Capture the cell that displays the provided text and extract its [x, y] central coordinate. 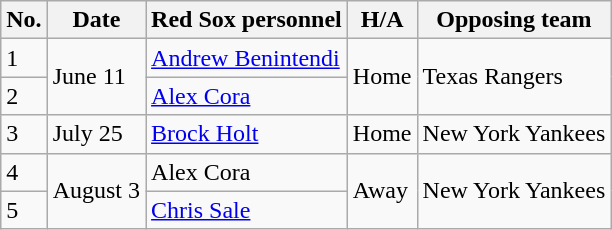
July 25 [96, 134]
Away [382, 191]
August 3 [96, 191]
Date [96, 20]
June 11 [96, 77]
5 [24, 210]
Brock Holt [247, 134]
Andrew Benintendi [247, 58]
Opposing team [514, 20]
Texas Rangers [514, 77]
4 [24, 172]
1 [24, 58]
2 [24, 96]
3 [24, 134]
No. [24, 20]
Chris Sale [247, 210]
Red Sox personnel [247, 20]
H/A [382, 20]
